Provide the [X, Y] coordinate of the cell's center where the given text is located.  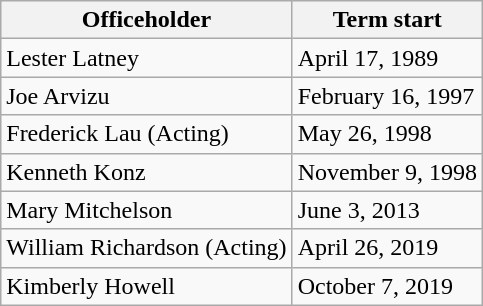
Kenneth Konz [146, 172]
June 3, 2013 [387, 210]
Officeholder [146, 20]
William Richardson (Acting) [146, 248]
April 17, 1989 [387, 58]
Mary Mitchelson [146, 210]
Kimberly Howell [146, 286]
Frederick Lau (Acting) [146, 134]
Joe Arvizu [146, 96]
Term start [387, 20]
February 16, 1997 [387, 96]
October 7, 2019 [387, 286]
Lester Latney [146, 58]
April 26, 2019 [387, 248]
November 9, 1998 [387, 172]
May 26, 1998 [387, 134]
